Detect which cell encompasses the target text, then output its [X, Y] center coordinate. 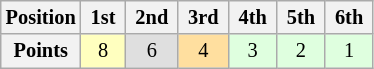
4 [203, 51]
1 [349, 51]
2 [301, 51]
5th [301, 17]
3rd [203, 17]
2nd [152, 17]
Position [41, 17]
4th [253, 17]
6th [349, 17]
1st [104, 17]
Points [41, 51]
8 [104, 51]
3 [253, 51]
6 [152, 51]
